For the text-containing cell, return its midpoint in (x, y) coordinate format. 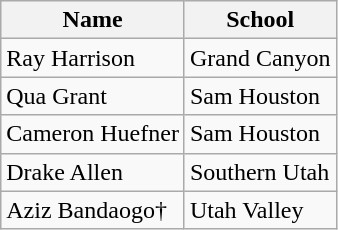
Utah Valley (260, 210)
Aziz Bandaogo† (93, 210)
Ray Harrison (93, 58)
School (260, 20)
Cameron Huefner (93, 134)
Drake Allen (93, 172)
Grand Canyon (260, 58)
Name (93, 20)
Qua Grant (93, 96)
Southern Utah (260, 172)
